Determine the [x, y] coordinate at the center of the cell enclosing the given text.  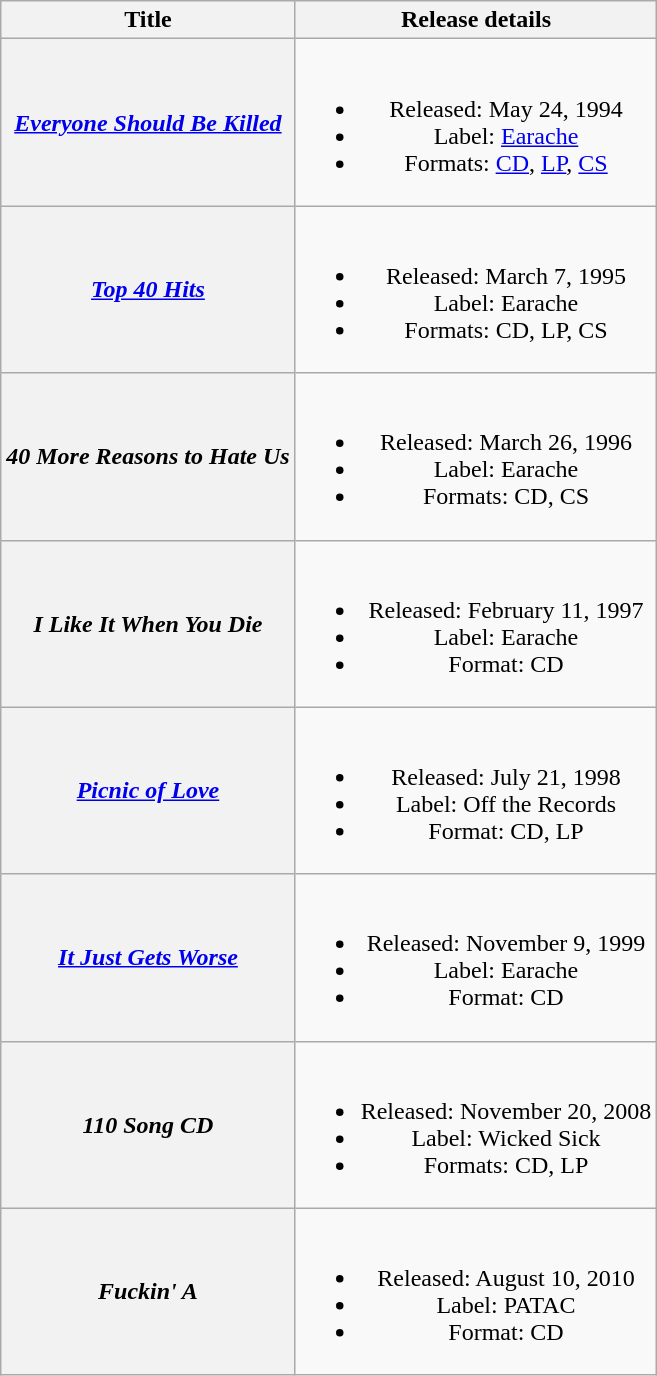
Release details [476, 20]
Released: March 7, 1995Label: EaracheFormats: CD, LP, CS [476, 290]
Released: July 21, 1998Label: Off the RecordsFormat: CD, LP [476, 790]
Released: August 10, 2010Label: PATACFormat: CD [476, 1292]
40 More Reasons to Hate Us [148, 456]
Released: November 20, 2008Label: Wicked SickFormats: CD, LP [476, 1124]
Everyone Should Be Killed [148, 122]
Released: February 11, 1997Label: EaracheFormat: CD [476, 624]
Title [148, 20]
Picnic of Love [148, 790]
Fuckin' A [148, 1292]
It Just Gets Worse [148, 958]
Released: November 9, 1999Label: EaracheFormat: CD [476, 958]
Released: March 26, 1996Label: EaracheFormats: CD, CS [476, 456]
110 Song CD [148, 1124]
Top 40 Hits [148, 290]
Released: May 24, 1994Label: EaracheFormats: CD, LP, CS [476, 122]
I Like It When You Die [148, 624]
